Determine the [x, y] coordinate at the center of the cell enclosing the given text.  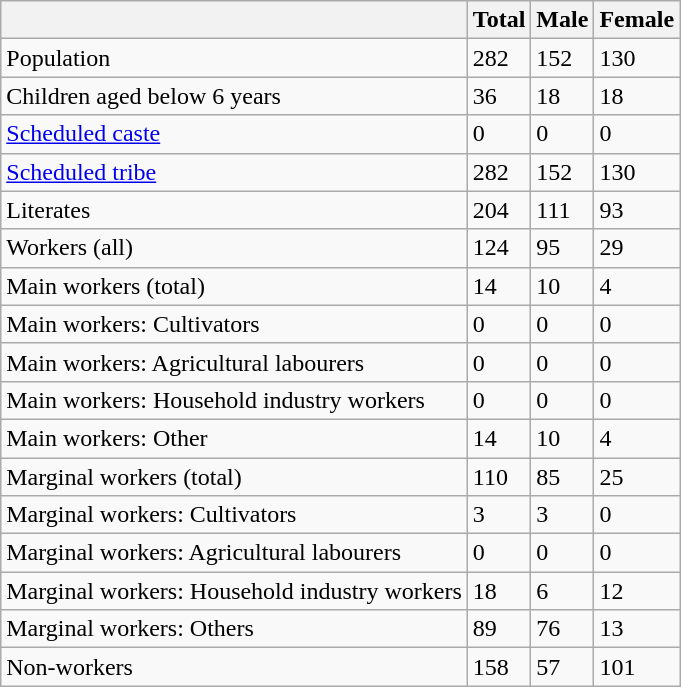
29 [637, 248]
Total [499, 20]
Main workers: Other [234, 438]
Scheduled tribe [234, 172]
Literates [234, 210]
204 [499, 210]
101 [637, 667]
Main workers: Agricultural labourers [234, 362]
Marginal workers: Agricultural labourers [234, 553]
36 [499, 96]
Marginal workers: Others [234, 629]
25 [637, 477]
12 [637, 591]
Population [234, 58]
85 [562, 477]
Children aged below 6 years [234, 96]
Marginal workers: Cultivators [234, 515]
89 [499, 629]
57 [562, 667]
6 [562, 591]
111 [562, 210]
Female [637, 20]
95 [562, 248]
93 [637, 210]
Main workers (total) [234, 286]
Main workers: Cultivators [234, 324]
Marginal workers: Household industry workers [234, 591]
Main workers: Household industry workers [234, 400]
110 [499, 477]
Male [562, 20]
76 [562, 629]
Marginal workers (total) [234, 477]
158 [499, 667]
Non-workers [234, 667]
Scheduled caste [234, 134]
Workers (all) [234, 248]
124 [499, 248]
13 [637, 629]
